For the text-containing cell, return its midpoint in [X, Y] coordinate format. 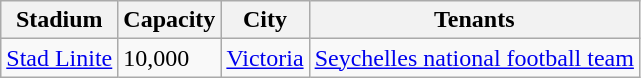
Victoria [265, 58]
Capacity [170, 20]
Stad Linite [60, 58]
Tenants [474, 20]
10,000 [170, 58]
Seychelles national football team [474, 58]
Stadium [60, 20]
City [265, 20]
